Scan for the cell matching the given text and deliver its [X, Y] coordinate at center. 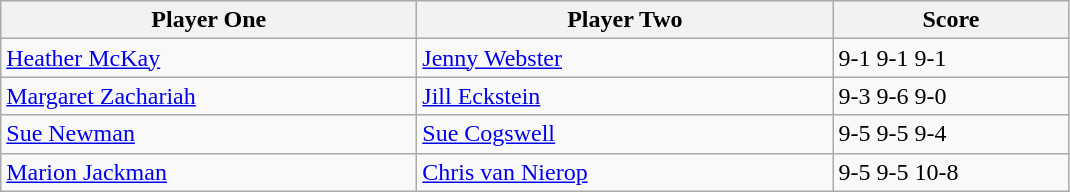
Chris van Nierop [625, 172]
Player One [209, 20]
9-5 9-5 9-4 [951, 134]
Margaret Zachariah [209, 96]
9-5 9-5 10-8 [951, 172]
9-3 9-6 9-0 [951, 96]
Player Two [625, 20]
Heather McKay [209, 58]
Jenny Webster [625, 58]
Marion Jackman [209, 172]
9-1 9-1 9-1 [951, 58]
Jill Eckstein [625, 96]
Score [951, 20]
Sue Newman [209, 134]
Sue Cogswell [625, 134]
